Detect which cell encompasses the target text, then output its (X, Y) center coordinate. 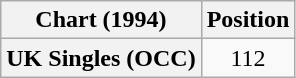
Position (248, 20)
112 (248, 58)
UK Singles (OCC) (101, 58)
Chart (1994) (101, 20)
